Return the [x, y] coordinate for the center point of the cell that contains the specified text.  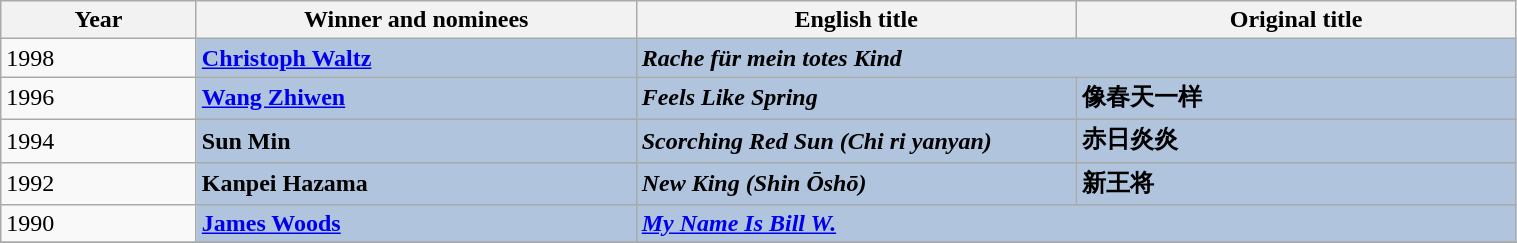
1996 [99, 98]
1994 [99, 140]
New King (Shin Ōshō) [856, 184]
Year [99, 20]
1992 [99, 184]
My Name Is Bill W. [1076, 224]
Rache für mein totes Kind [1076, 58]
新王将 [1296, 184]
Original title [1296, 20]
Feels Like Spring [856, 98]
James Woods [416, 224]
Christoph Waltz [416, 58]
Sun Min [416, 140]
Wang Zhiwen [416, 98]
Kanpei Hazama [416, 184]
1990 [99, 224]
1998 [99, 58]
English title [856, 20]
Winner and nominees [416, 20]
赤日炎炎 [1296, 140]
Scorching Red Sun (Chi ri yanyan) [856, 140]
像春天一样 [1296, 98]
